Locate the cell with the specified text and output its (x, y) center coordinate. 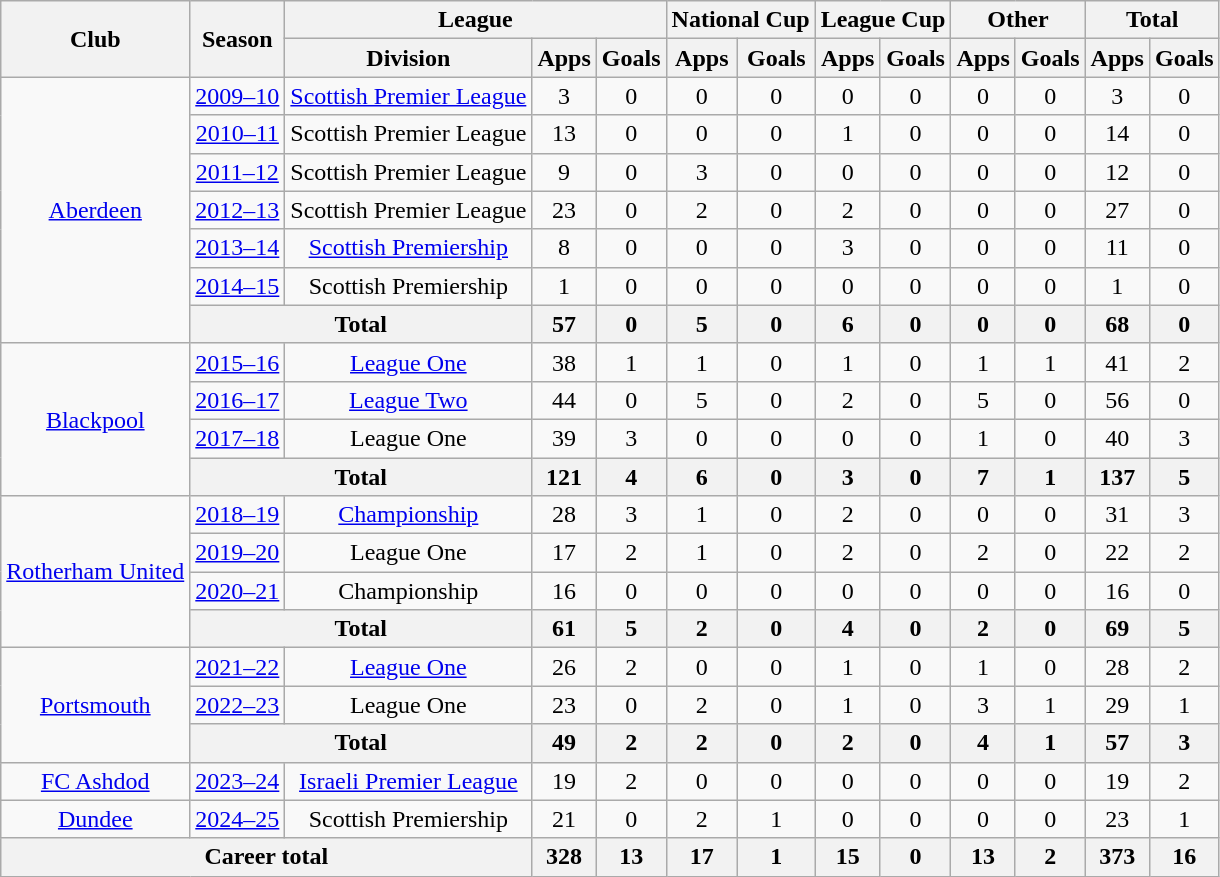
21 (564, 819)
328 (564, 857)
22 (1117, 553)
National Cup (740, 20)
Israeli Premier League (408, 781)
2010–11 (238, 134)
2012–13 (238, 210)
49 (564, 743)
2014–15 (238, 286)
11 (1117, 248)
40 (1117, 438)
2018–19 (238, 515)
12 (1117, 172)
2009–10 (238, 96)
Aberdeen (96, 210)
68 (1117, 324)
44 (564, 400)
121 (564, 477)
2015–16 (238, 362)
15 (848, 857)
373 (1117, 857)
Career total (266, 857)
League Two (408, 400)
Other (1018, 20)
Dundee (96, 819)
8 (564, 248)
Blackpool (96, 419)
2020–21 (238, 591)
Club (96, 39)
27 (1117, 210)
Division (408, 58)
2011–12 (238, 172)
League (476, 20)
FC Ashdod (96, 781)
Rotherham United (96, 572)
31 (1117, 515)
2024–25 (238, 819)
9 (564, 172)
2021–22 (238, 667)
2023–24 (238, 781)
26 (564, 667)
2019–20 (238, 553)
137 (1117, 477)
38 (564, 362)
41 (1117, 362)
56 (1117, 400)
29 (1117, 705)
League Cup (883, 20)
39 (564, 438)
2016–17 (238, 400)
2017–18 (238, 438)
61 (564, 629)
2013–14 (238, 248)
14 (1117, 134)
Portsmouth (96, 705)
Season (238, 39)
2022–23 (238, 705)
7 (983, 477)
69 (1117, 629)
